Pinpoint the cell where the given text exists, returning its [x, y] midpoint coordinate. 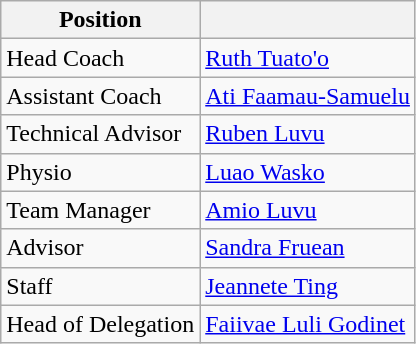
Head Coach [100, 58]
Ruth Tuato'o [308, 58]
Luao Wasko [308, 172]
Sandra Fruean [308, 248]
Staff [100, 286]
Technical Advisor [100, 134]
Ati Faamau-Samuelu [308, 96]
Advisor [100, 248]
Ruben Luvu [308, 134]
Jeannete Ting [308, 286]
Team Manager [100, 210]
Physio [100, 172]
Position [100, 20]
Faiivae Luli Godinet [308, 324]
Amio Luvu [308, 210]
Assistant Coach [100, 96]
Head of Delegation [100, 324]
